Return the (x, y) coordinate for the center point of the cell that contains the specified text.  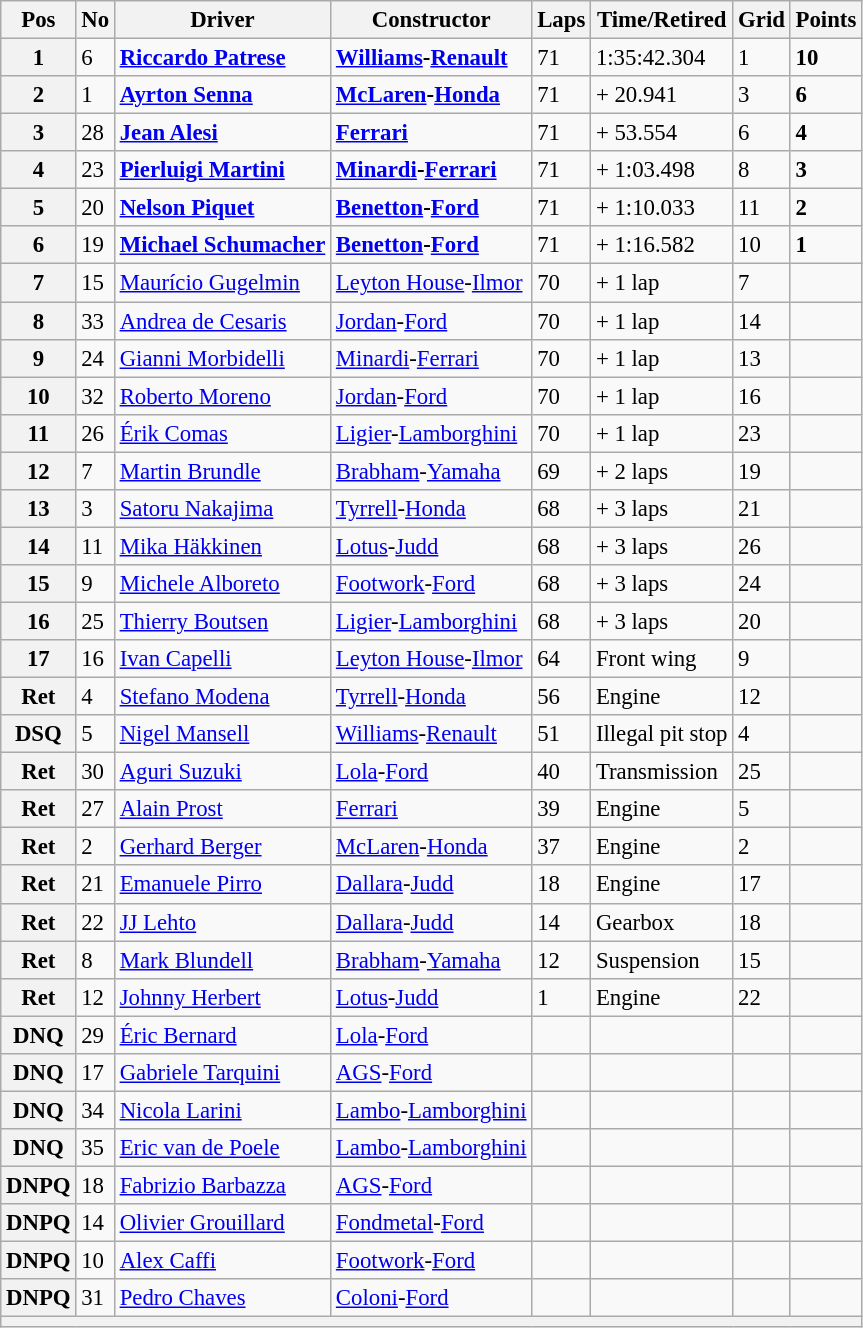
Nicola Larini (222, 1110)
39 (562, 809)
Gianni Morbidelli (222, 358)
Pedro Chaves (222, 1298)
64 (562, 659)
+ 20.941 (662, 95)
Coloni-Ford (432, 1298)
Suspension (662, 960)
Nigel Mansell (222, 734)
Satoru Nakajima (222, 509)
+ 1:10.033 (662, 208)
+ 53.554 (662, 133)
No (95, 20)
27 (95, 809)
35 (95, 1148)
29 (95, 1035)
JJ Lehto (222, 922)
30 (95, 772)
Fondmetal-Ford (432, 1223)
Alex Caffi (222, 1261)
Gerhard Berger (222, 847)
Alain Prost (222, 809)
Laps (562, 20)
Éric Bernard (222, 1035)
Michele Alboreto (222, 584)
Mika Häkkinen (222, 546)
Mark Blundell (222, 960)
Roberto Moreno (222, 396)
51 (562, 734)
Ayrton Senna (222, 95)
1:35:42.304 (662, 58)
Illegal pit stop (662, 734)
Constructor (432, 20)
Front wing (662, 659)
Gabriele Tarquini (222, 1073)
33 (95, 321)
DSQ (38, 734)
Gearbox (662, 922)
34 (95, 1110)
Pierluigi Martini (222, 170)
Ivan Capelli (222, 659)
Points (826, 20)
Andrea de Cesaris (222, 321)
32 (95, 396)
Pos (38, 20)
+ 2 laps (662, 471)
+ 1:03.498 (662, 170)
Nelson Piquet (222, 208)
Time/Retired (662, 20)
+ 1:16.582 (662, 245)
Jean Alesi (222, 133)
Thierry Boutsen (222, 621)
Grid (762, 20)
40 (562, 772)
Emanuele Pirro (222, 885)
Maurício Gugelmin (222, 283)
Transmission (662, 772)
Aguri Suzuki (222, 772)
Driver (222, 20)
31 (95, 1298)
Martin Brundle (222, 471)
Johnny Herbert (222, 997)
Fabrizio Barbazza (222, 1185)
69 (562, 471)
Michael Schumacher (222, 245)
Riccardo Patrese (222, 58)
56 (562, 697)
Stefano Modena (222, 697)
Eric van de Poele (222, 1148)
Érik Comas (222, 433)
37 (562, 847)
28 (95, 133)
Olivier Grouillard (222, 1223)
